From the cell containing the given text, extract its center point as (x, y) coordinate. 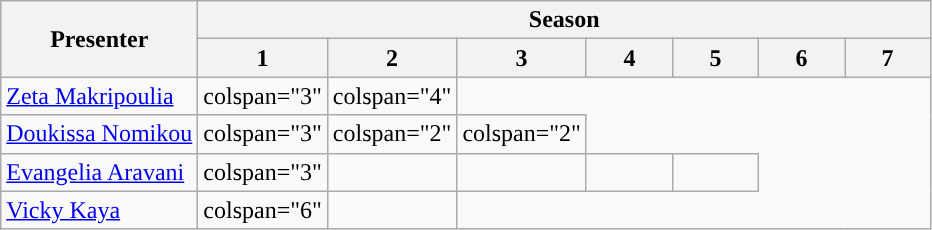
5 (715, 58)
3 (522, 58)
2 (392, 58)
Zeta Makripoulia (100, 96)
Season (564, 20)
Evangelia Aravani (100, 172)
Presenter (100, 39)
colspan="6" (263, 210)
1 (263, 58)
4 (629, 58)
Doukissa Nomikou (100, 134)
colspan="4" (392, 96)
6 (801, 58)
Vicky Kaya (100, 210)
7 (888, 58)
